Search for the cell housing the specified text and yield its (X, Y) center coordinate. 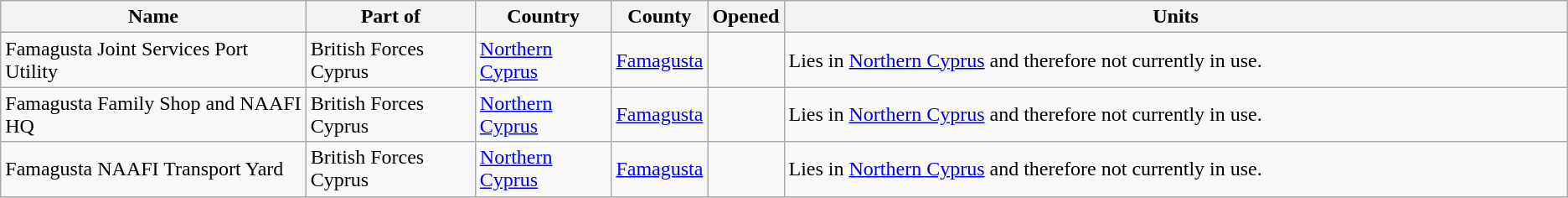
Famagusta NAAFI Transport Yard (154, 169)
Famagusta Joint Services Port Utility (154, 60)
Part of (390, 17)
Country (543, 17)
County (660, 17)
Name (154, 17)
Units (1176, 17)
Famagusta Family Shop and NAAFI HQ (154, 114)
Opened (745, 17)
